Locate the cell with the specified text and output its [X, Y] center coordinate. 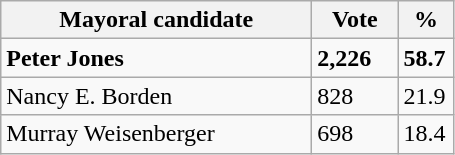
58.7 [426, 58]
21.9 [426, 96]
Nancy E. Borden [156, 96]
2,226 [355, 58]
Vote [355, 20]
% [426, 20]
828 [355, 96]
Mayoral candidate [156, 20]
698 [355, 134]
Peter Jones [156, 58]
Murray Weisenberger [156, 134]
18.4 [426, 134]
